Extract the (X, Y) coordinate from the center of the cell holding the provided text.  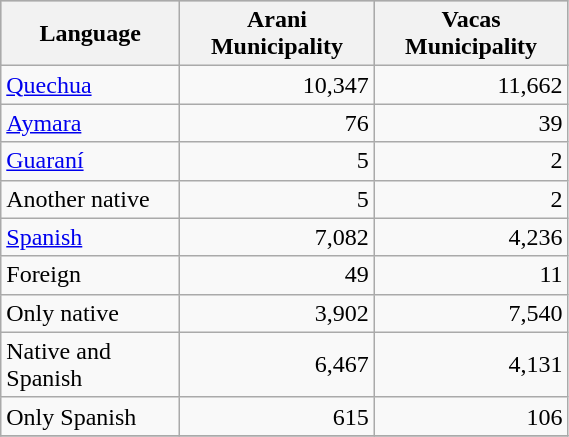
Aymara (90, 123)
7,082 (278, 237)
Only native (90, 313)
49 (278, 275)
76 (278, 123)
39 (471, 123)
Foreign (90, 275)
Spanish (90, 237)
11,662 (471, 85)
Another native (90, 199)
Guaraní (90, 161)
7,540 (471, 313)
3,902 (278, 313)
Language (90, 34)
10,347 (278, 85)
Vacas Municipality (471, 34)
615 (278, 416)
4,131 (471, 364)
Quechua (90, 85)
6,467 (278, 364)
106 (471, 416)
Arani Municipality (278, 34)
4,236 (471, 237)
Only Spanish (90, 416)
11 (471, 275)
Native and Spanish (90, 364)
